Output the (x, y) coordinate of the center of the cell containing the given text.  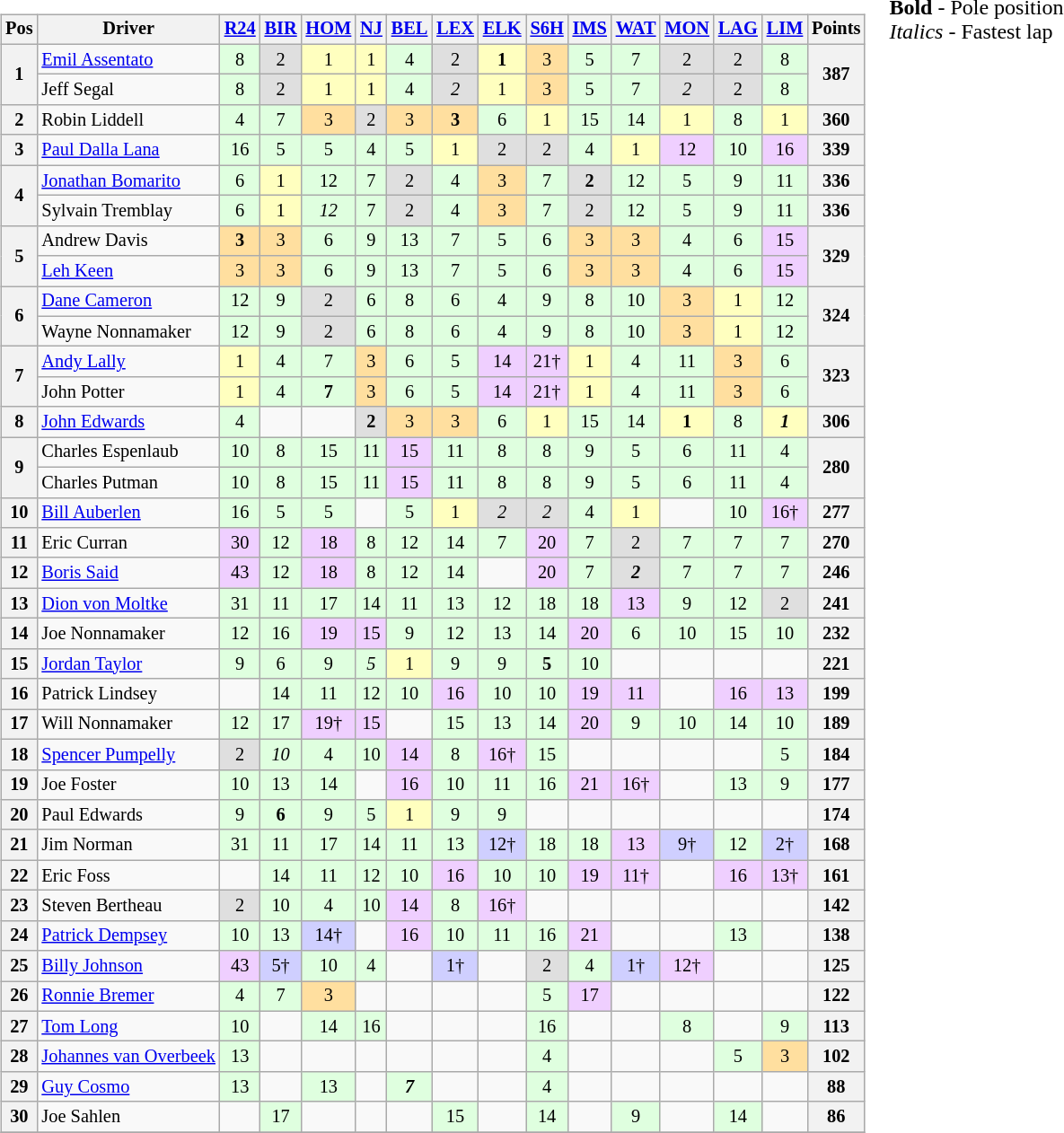
5† (281, 966)
241 (836, 603)
125 (836, 966)
221 (836, 663)
MON (687, 30)
Emil Assentato (128, 59)
Boris Said (128, 573)
Leh Keen (128, 271)
Steven Bertheau (128, 906)
Charles Putman (128, 482)
Pos (19, 30)
NJ (372, 30)
WAT (636, 30)
13† (785, 875)
S6H (548, 30)
2† (785, 845)
138 (836, 935)
ELK (503, 30)
Paul Dalla Lana (128, 150)
14† (329, 935)
246 (836, 573)
113 (836, 1026)
Joe Nonnamaker (128, 634)
360 (836, 120)
339 (836, 150)
324 (836, 316)
John Potter (128, 392)
Paul Edwards (128, 815)
27 (19, 1026)
Jeff Segal (128, 90)
Driver (128, 30)
Charles Espenlaub (128, 452)
Jordan Taylor (128, 663)
Sylvain Tremblay (128, 211)
19† (329, 725)
280 (836, 467)
23 (19, 906)
BEL (409, 30)
John Edwards (128, 422)
168 (836, 845)
277 (836, 513)
Andy Lally (128, 362)
Jonathan Bomarito (128, 180)
Jim Norman (128, 845)
Spencer Pumpelly (128, 754)
Wayne Nonnamaker (128, 331)
Eric Curran (128, 543)
Patrick Dempsey (128, 935)
306 (836, 422)
HOM (329, 30)
29 (19, 1087)
LAG (738, 30)
LIM (785, 30)
Patrick Lindsey (128, 694)
122 (836, 997)
26 (19, 997)
232 (836, 634)
Joe Foster (128, 785)
Tom Long (128, 1026)
24 (19, 935)
Dane Cameron (128, 302)
161 (836, 875)
Joe Sahlen (128, 1117)
Johannes van Overbeek (128, 1057)
Eric Foss (128, 875)
177 (836, 785)
329 (836, 255)
BIR (281, 30)
102 (836, 1057)
11† (636, 875)
Ronnie Bremer (128, 997)
R24 (241, 30)
25 (19, 966)
Bill Auberlen (128, 513)
142 (836, 906)
22 (19, 875)
88 (836, 1087)
Billy Johnson (128, 966)
Robin Liddell (128, 120)
Dion von Moltke (128, 603)
199 (836, 694)
Will Nonnamaker (128, 725)
174 (836, 815)
IMS (590, 30)
Andrew Davis (128, 241)
86 (836, 1117)
323 (836, 377)
270 (836, 543)
28 (19, 1057)
LEX (455, 30)
189 (836, 725)
9† (687, 845)
387 (836, 74)
Guy Cosmo (128, 1087)
Points (836, 30)
184 (836, 754)
